Locate the cell with the specified text and output its (x, y) center coordinate. 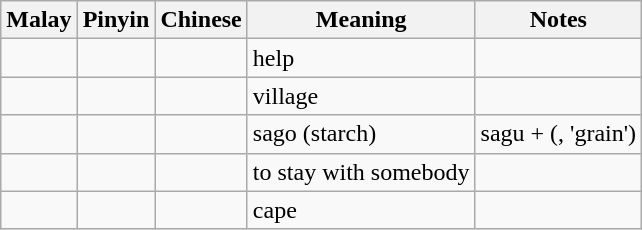
sago (starch) (361, 134)
Chinese (201, 20)
village (361, 96)
Meaning (361, 20)
to stay with somebody (361, 172)
cape (361, 210)
sagu + (, 'grain') (558, 134)
Pinyin (116, 20)
Notes (558, 20)
Malay (39, 20)
help (361, 58)
